From the cell containing the given text, extract its center point as [x, y] coordinate. 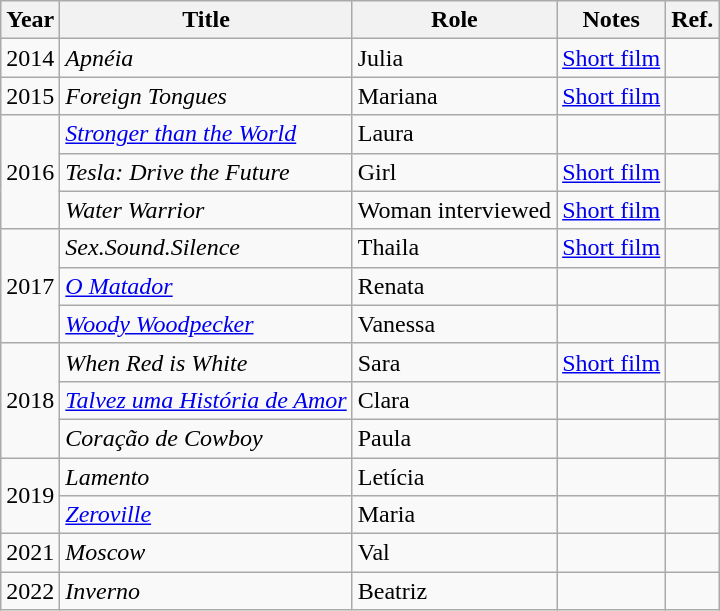
Beatriz [454, 591]
Thaila [454, 248]
Clara [454, 400]
2019 [30, 496]
When Red is White [206, 362]
Val [454, 553]
Notes [612, 20]
Letícia [454, 477]
Water Warrior [206, 210]
Sara [454, 362]
Talvez uma História de Amor [206, 400]
O Matador [206, 286]
Vanessa [454, 324]
Mariana [454, 96]
Title [206, 20]
Lamento [206, 477]
2015 [30, 96]
Moscow [206, 553]
Paula [454, 438]
Sex.Sound.Silence [206, 248]
Coração de Cowboy [206, 438]
Foreign Tongues [206, 96]
Tesla: Drive the Future [206, 172]
Renata [454, 286]
Inverno [206, 591]
Ref. [692, 20]
2018 [30, 400]
Stronger than the World [206, 134]
Zeroville [206, 515]
Julia [454, 58]
2022 [30, 591]
Woody Woodpecker [206, 324]
Year [30, 20]
Girl [454, 172]
2021 [30, 553]
Woman interviewed [454, 210]
Role [454, 20]
Maria [454, 515]
Apnéia [206, 58]
2017 [30, 286]
2014 [30, 58]
2016 [30, 172]
Laura [454, 134]
